Provide the (X, Y) coordinate of the cell's center where the given text is located.  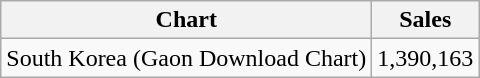
Chart (186, 20)
1,390,163 (426, 58)
South Korea (Gaon Download Chart) (186, 58)
Sales (426, 20)
